Extract the [X, Y] coordinate from the center of the cell holding the provided text.  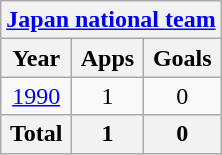
1990 [36, 96]
Total [36, 134]
Year [36, 58]
Japan national team [111, 20]
Apps [108, 58]
Goals [182, 58]
